Scan for the cell matching the given text and deliver its (X, Y) coordinate at center. 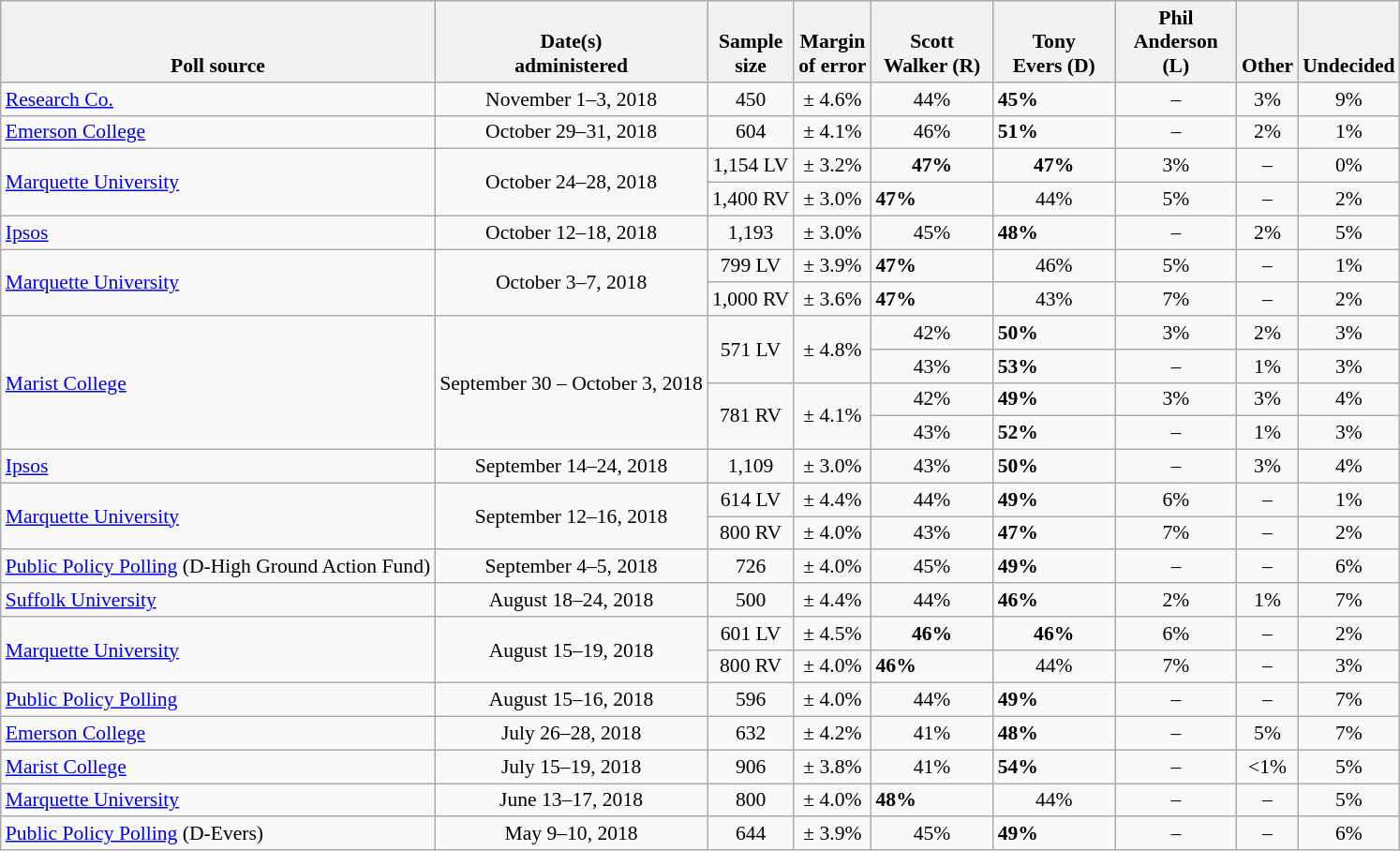
1,109 (751, 467)
Poll source (217, 41)
450 (751, 99)
Samplesize (751, 41)
± 4.2% (832, 734)
August 18–24, 2018 (572, 600)
June 13–17, 2018 (572, 800)
Marginof error (832, 41)
1,154 LV (751, 166)
9% (1348, 99)
October 12–18, 2018 (572, 232)
614 LV (751, 500)
800 (751, 800)
Public Policy Polling (D-Evers) (217, 834)
Public Policy Polling (D-High Ground Action Fund) (217, 567)
September 14–24, 2018 (572, 467)
PhilAnderson (L) (1176, 41)
September 12–16, 2018 (572, 515)
ScottWalker (R) (932, 41)
53% (1054, 366)
1,400 RV (751, 200)
596 (751, 700)
644 (751, 834)
± 4.6% (832, 99)
Public Policy Polling (217, 700)
500 (751, 600)
September 4–5, 2018 (572, 567)
September 30 – October 3, 2018 (572, 382)
632 (751, 734)
0% (1348, 166)
October 3–7, 2018 (572, 283)
Suffolk University (217, 600)
August 15–16, 2018 (572, 700)
781 RV (751, 416)
± 3.8% (832, 767)
± 4.5% (832, 634)
July 26–28, 2018 (572, 734)
October 24–28, 2018 (572, 182)
Other (1267, 41)
<1% (1267, 767)
1,000 RV (751, 300)
601 LV (751, 634)
October 29–31, 2018 (572, 132)
Research Co. (217, 99)
± 4.8% (832, 349)
906 (751, 767)
Undecided (1348, 41)
571 LV (751, 349)
August 15–19, 2018 (572, 650)
May 9–10, 2018 (572, 834)
November 1–3, 2018 (572, 99)
799 LV (751, 266)
52% (1054, 433)
51% (1054, 132)
604 (751, 132)
1,193 (751, 232)
TonyEvers (D) (1054, 41)
± 3.6% (832, 300)
± 3.2% (832, 166)
Date(s)administered (572, 41)
726 (751, 567)
July 15–19, 2018 (572, 767)
54% (1054, 767)
